Identify which cell holds the provided text, then report its (X, Y) central coordinate. 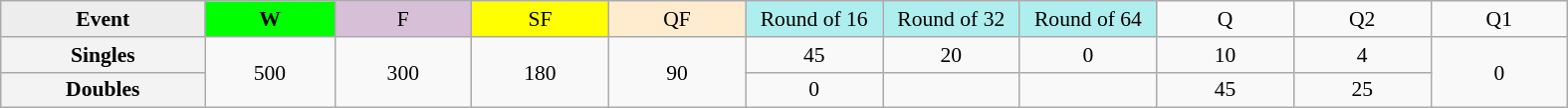
Round of 64 (1088, 19)
Doubles (104, 90)
Q (1226, 19)
25 (1362, 90)
F (403, 19)
4 (1362, 55)
Round of 32 (951, 19)
10 (1226, 55)
Event (104, 19)
180 (541, 72)
W (270, 19)
300 (403, 72)
Singles (104, 55)
SF (541, 19)
90 (677, 72)
20 (951, 55)
QF (677, 19)
Round of 16 (814, 19)
Q1 (1499, 19)
500 (270, 72)
Q2 (1362, 19)
